Output the [X, Y] coordinate of the center of the cell containing the given text.  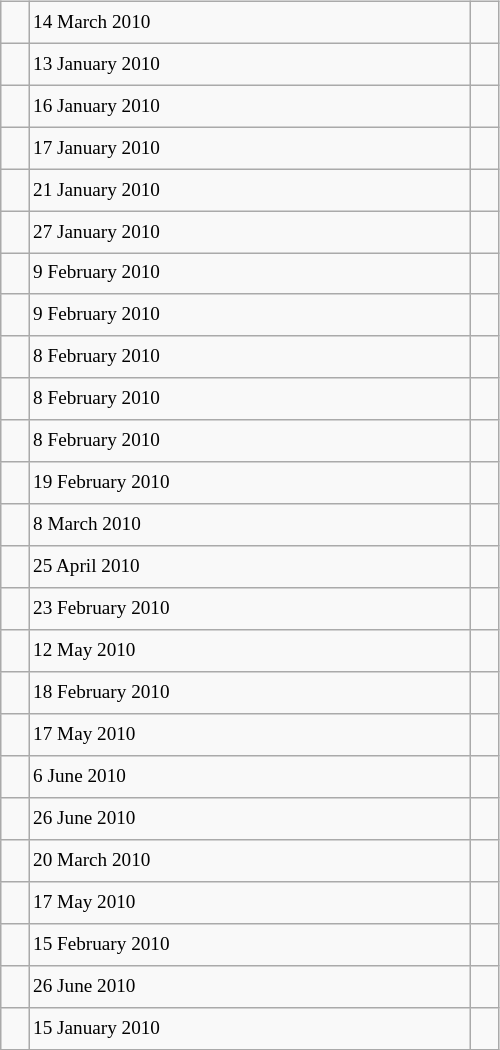
21 January 2010 [249, 190]
23 February 2010 [249, 609]
25 April 2010 [249, 567]
19 February 2010 [249, 483]
13 January 2010 [249, 64]
15 February 2010 [249, 944]
20 March 2010 [249, 861]
14 March 2010 [249, 22]
27 January 2010 [249, 232]
8 March 2010 [249, 525]
18 February 2010 [249, 693]
6 June 2010 [249, 777]
16 January 2010 [249, 106]
15 January 2010 [249, 1028]
17 January 2010 [249, 148]
12 May 2010 [249, 651]
